Extract the [X, Y] coordinate from the center of the cell holding the provided text.  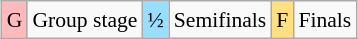
G [15, 20]
Group stage [84, 20]
Semifinals [220, 20]
F [282, 20]
Finals [324, 20]
½ [155, 20]
